From the cell containing the given text, extract its center point as [X, Y] coordinate. 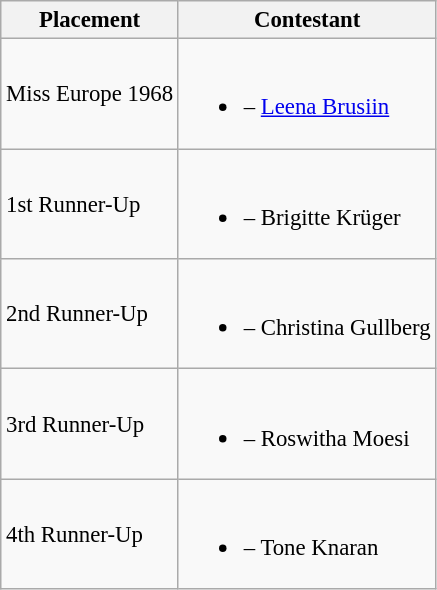
– Tone Knaran [306, 534]
Placement [90, 20]
2nd Runner-Up [90, 314]
4th Runner-Up [90, 534]
– Christina Gullberg [306, 314]
– Brigitte Krüger [306, 204]
3rd Runner-Up [90, 424]
Contestant [306, 20]
– Leena Brusiin [306, 94]
Miss Europe 1968 [90, 94]
– Roswitha Moesi [306, 424]
1st Runner-Up [90, 204]
